Extract the (x, y) coordinate from the center of the cell holding the provided text.  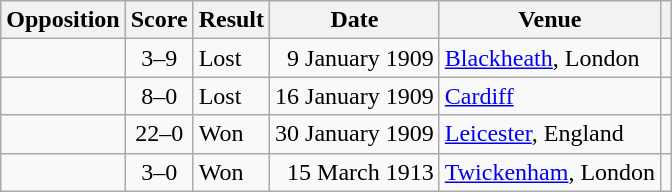
Date (355, 20)
Cardiff (550, 96)
15 March 1913 (355, 172)
Result (231, 20)
Opposition (63, 20)
30 January 1909 (355, 134)
22–0 (159, 134)
16 January 1909 (355, 96)
Leicester, England (550, 134)
Twickenham, London (550, 172)
9 January 1909 (355, 58)
8–0 (159, 96)
Venue (550, 20)
Blackheath, London (550, 58)
3–9 (159, 58)
Score (159, 20)
3–0 (159, 172)
